Locate the cell with the specified text and output its [x, y] center coordinate. 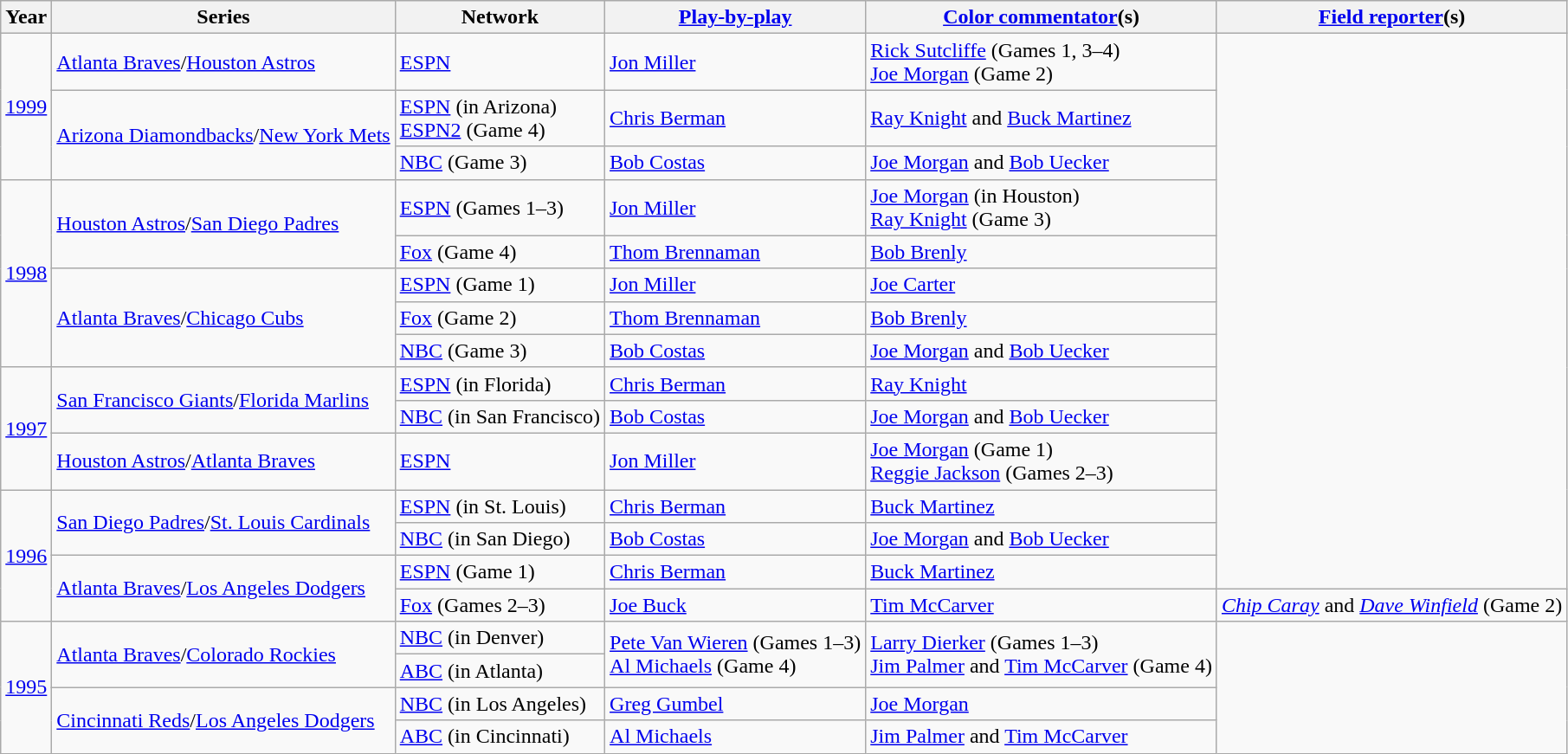
ABC (in Cincinnati) [500, 737]
ABC (in Atlanta) [500, 671]
Color commentator(s) [1042, 17]
Field reporter(s) [1391, 17]
Rick Sutcliffe (Games 1, 3–4)Joe Morgan (Game 2) [1042, 62]
Series [223, 17]
Chip Caray and Dave Winfield (Game 2) [1391, 605]
Play-by-play [736, 17]
Larry Dierker (Games 1–3)Jim Palmer and Tim McCarver (Game 4) [1042, 654]
Joe Morgan (in Houston)Ray Knight (Game 3) [1042, 208]
Atlanta Braves/Los Angeles Dodgers [223, 589]
ESPN (Games 1–3) [500, 208]
Jim Palmer and Tim McCarver [1042, 737]
Ray Knight [1042, 383]
Tim McCarver [1042, 605]
1996 [26, 556]
Houston Astros/San Diego Padres [223, 223]
1998 [26, 274]
Atlanta Braves/Chicago Cubs [223, 318]
ESPN (in Arizona)ESPN2 (Game 4) [500, 118]
Fox (Game 2) [500, 318]
Greg Gumbel [736, 704]
NBC (in San Francisco) [500, 416]
ESPN (in St. Louis) [500, 506]
Houston Astros/Atlanta Braves [223, 461]
Joe Morgan (Game 1)Reggie Jackson (Games 2–3) [1042, 461]
Year [26, 17]
Ray Knight and Buck Martinez [1042, 118]
Fox (Games 2–3) [500, 605]
Joe Morgan [1042, 704]
1997 [26, 428]
Joe Buck [736, 605]
1999 [26, 106]
NBC (in Denver) [500, 638]
NBC (in Los Angeles) [500, 704]
Al Michaels [736, 737]
1995 [26, 687]
ESPN (in Florida) [500, 383]
San Francisco Giants/Florida Marlins [223, 400]
Joe Carter [1042, 285]
Atlanta Braves/Colorado Rockies [223, 654]
Arizona Diamondbacks/New York Mets [223, 135]
Cincinnati Reds/Los Angeles Dodgers [223, 720]
Network [500, 17]
Fox (Game 4) [500, 252]
NBC (in San Diego) [500, 539]
Atlanta Braves/Houston Astros [223, 62]
San Diego Padres/St. Louis Cardinals [223, 523]
Pete Van Wieren (Games 1–3)Al Michaels (Game 4) [736, 654]
